Search for the cell housing the specified text and yield its [x, y] center coordinate. 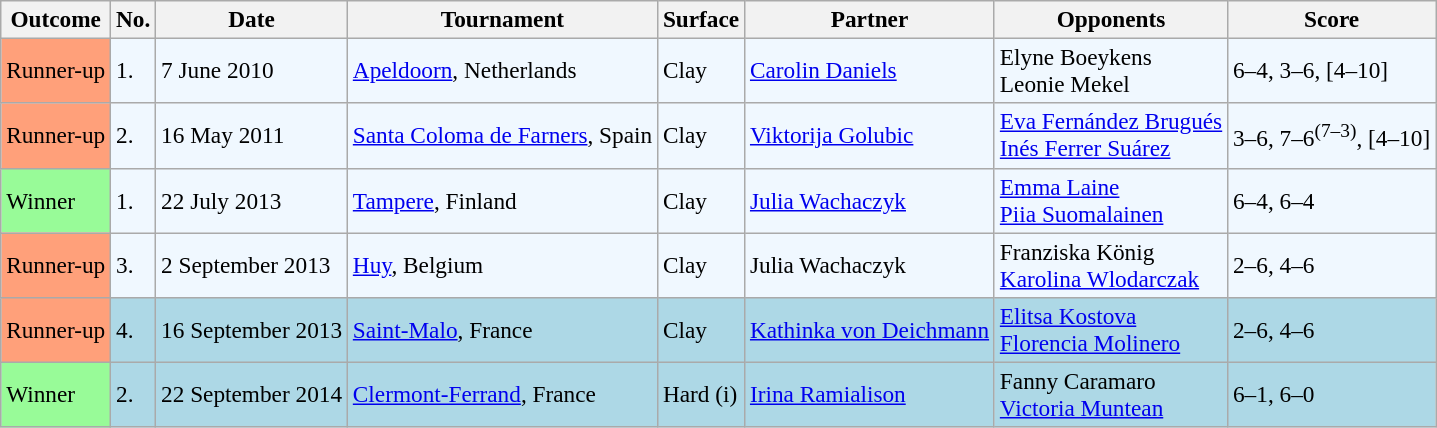
Saint-Malo, France [502, 330]
Clermont-Ferrand, France [502, 394]
16 May 2011 [252, 136]
Eva Fernández Brugués Inés Ferrer Suárez [1110, 136]
Tampere, Finland [502, 200]
6–1, 6–0 [1332, 394]
Huy, Belgium [502, 264]
Surface [702, 19]
7 June 2010 [252, 70]
Hard (i) [702, 394]
22 September 2014 [252, 394]
Santa Coloma de Farners, Spain [502, 136]
Opponents [1110, 19]
Elitsa Kostova Florencia Molinero [1110, 330]
22 July 2013 [252, 200]
Emma Laine Piia Suomalainen [1110, 200]
Viktorija Golubic [870, 136]
Irina Ramialison [870, 394]
Elyne Boeykens Leonie Mekel [1110, 70]
3. [134, 264]
Franziska König Karolina Wlodarczak [1110, 264]
Apeldoorn, Netherlands [502, 70]
No. [134, 19]
6–4, 6–4 [1332, 200]
Date [252, 19]
2 September 2013 [252, 264]
16 September 2013 [252, 330]
Score [1332, 19]
3–6, 7–6(7–3), [4–10] [1332, 136]
Carolin Daniels [870, 70]
6–4, 3–6, [4–10] [1332, 70]
4. [134, 330]
Fanny Caramaro Victoria Muntean [1110, 394]
Outcome [56, 19]
Partner [870, 19]
Tournament [502, 19]
Kathinka von Deichmann [870, 330]
